Extract the (x, y) coordinate from the center of the cell holding the provided text.  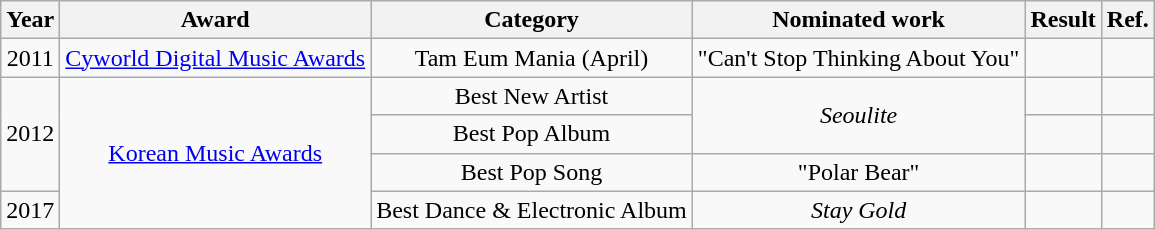
2017 (30, 210)
Best New Artist (532, 96)
"Polar Bear" (858, 172)
Ref. (1128, 20)
Year (30, 20)
Best Pop Song (532, 172)
"Can't Stop Thinking About You" (858, 58)
Stay Gold (858, 210)
Award (216, 20)
Korean Music Awards (216, 153)
Cyworld Digital Music Awards (216, 58)
2011 (30, 58)
Best Pop Album (532, 134)
Result (1063, 20)
Seoulite (858, 115)
Nominated work (858, 20)
2012 (30, 134)
Category (532, 20)
Best Dance & Electronic Album (532, 210)
Tam Eum Mania (April) (532, 58)
